Identify which cell holds the provided text, then report its [x, y] central coordinate. 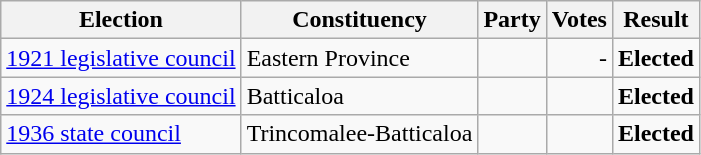
Constituency [360, 20]
Result [656, 20]
Batticaloa [360, 96]
- [579, 58]
Trincomalee-Batticaloa [360, 134]
Eastern Province [360, 58]
Votes [579, 20]
1924 legislative council [121, 96]
Election [121, 20]
1936 state council [121, 134]
Party [512, 20]
1921 legislative council [121, 58]
